Determine the [X, Y] coordinate at the center of the cell enclosing the given text.  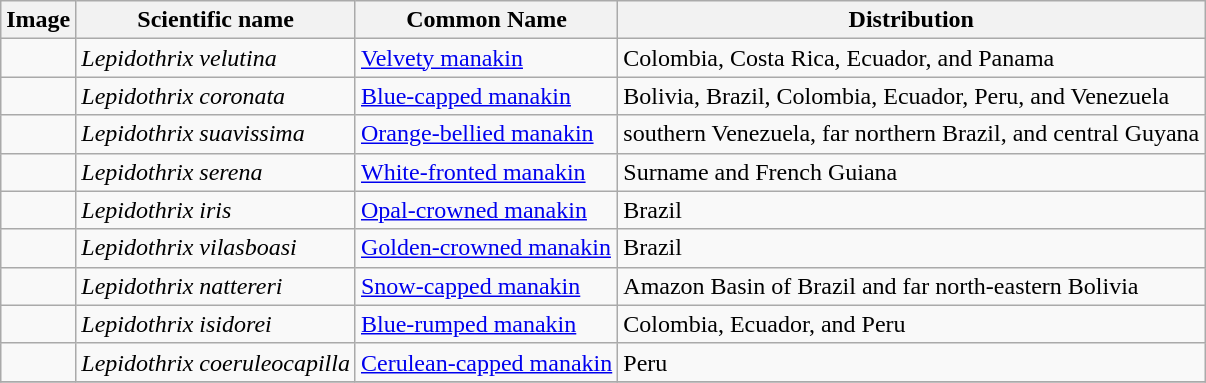
Surname and French Guiana [912, 172]
Peru [912, 362]
Bolivia, Brazil, Colombia, Ecuador, Peru, and Venezuela [912, 96]
Lepidothrix serena [216, 172]
Opal-crowned manakin [486, 210]
White-fronted manakin [486, 172]
Lepidothrix nattereri [216, 286]
Lepidothrix velutina [216, 58]
Golden-crowned manakin [486, 248]
Snow-capped manakin [486, 286]
Blue-rumped manakin [486, 324]
Colombia, Costa Rica, Ecuador, and Panama [912, 58]
Lepidothrix iris [216, 210]
Velvety manakin [486, 58]
Cerulean-capped manakin [486, 362]
Lepidothrix isidorei [216, 324]
Lepidothrix coeruleocapilla [216, 362]
Scientific name [216, 20]
southern Venezuela, far northern Brazil, and central Guyana [912, 134]
Orange-bellied manakin [486, 134]
Blue-capped manakin [486, 96]
Colombia, Ecuador, and Peru [912, 324]
Lepidothrix coronata [216, 96]
Amazon Basin of Brazil and far north-eastern Bolivia [912, 286]
Lepidothrix suavissima [216, 134]
Lepidothrix vilasboasi [216, 248]
Common Name [486, 20]
Distribution [912, 20]
Image [38, 20]
